From the cell containing the given text, extract its center point as [X, Y] coordinate. 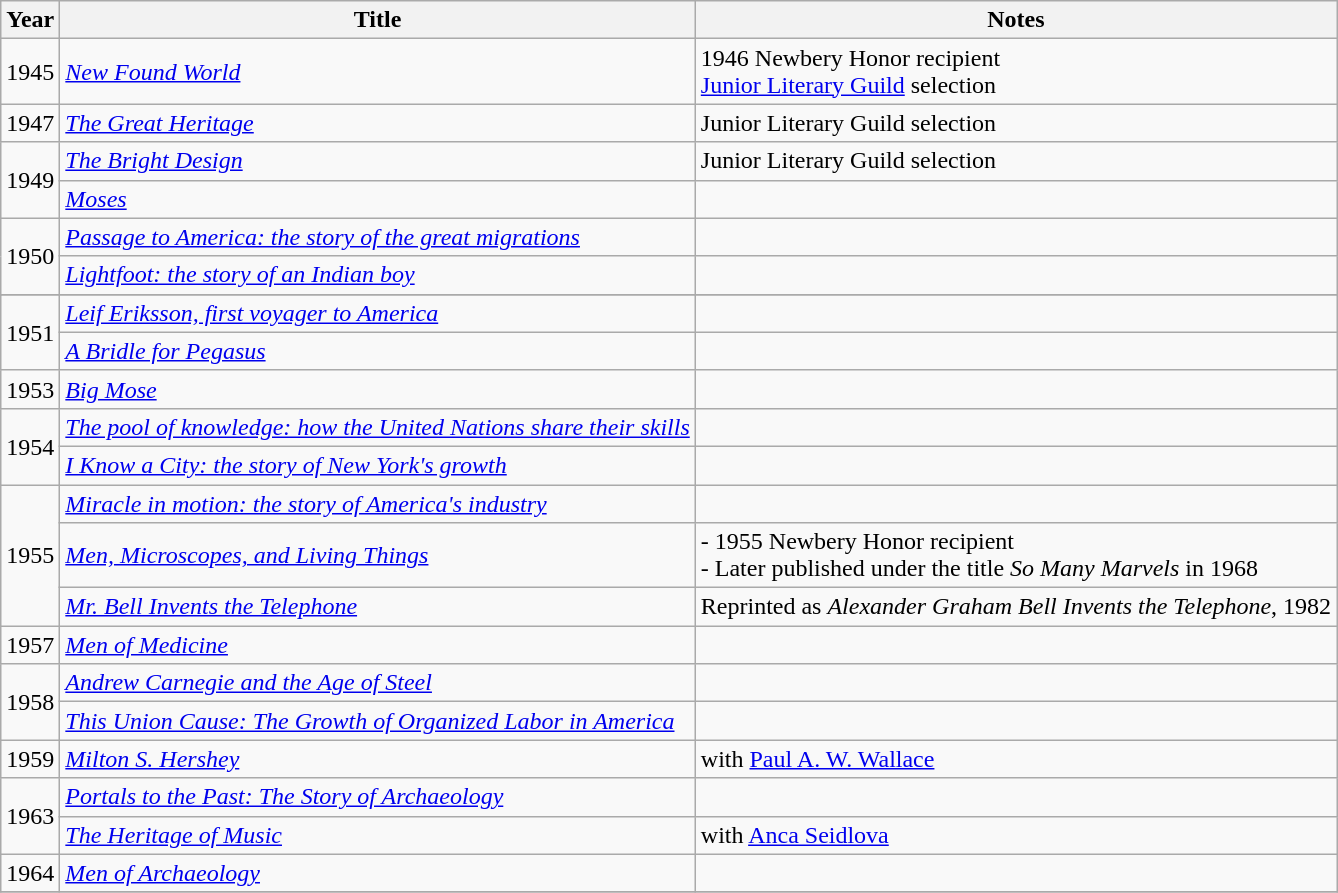
I Know a City: the story of New York's growth [378, 465]
Year [30, 20]
1946 Newbery Honor recipientJunior Literary Guild selection [1016, 72]
Moses [378, 199]
Men of Archaeology [378, 873]
A Bridle for Pegasus [378, 351]
Lightfoot: the story of an Indian boy [378, 275]
The Heritage of Music [378, 835]
Men, Microscopes, and Living Things [378, 556]
Portals to the Past: The Story of Archaeology [378, 797]
1950 [30, 256]
1959 [30, 759]
Andrew Carnegie and the Age of Steel [378, 683]
1964 [30, 873]
with Anca Seidlova [1016, 835]
1963 [30, 816]
with Paul A. W. Wallace [1016, 759]
Title [378, 20]
1955 [30, 554]
1953 [30, 389]
Big Mose [378, 389]
Men of Medicine [378, 645]
1947 [30, 123]
1945 [30, 72]
The Bright Design [378, 161]
New Found World [378, 72]
1958 [30, 702]
1949 [30, 180]
Mr. Bell Invents the Telephone [378, 607]
Milton S. Hershey [378, 759]
1951 [30, 332]
Reprinted as Alexander Graham Bell Invents the Telephone, 1982 [1016, 607]
Miracle in motion: the story of America's industry [378, 503]
Notes [1016, 20]
1954 [30, 446]
Leif Eriksson, first voyager to America [378, 313]
This Union Cause: The Growth of Organized Labor in America [378, 721]
The pool of knowledge: how the United Nations share their skills [378, 427]
The Great Heritage [378, 123]
1957 [30, 645]
Passage to America: the story of the great migrations [378, 237]
- 1955 Newbery Honor recipient - Later published under the title So Many Marvels in 1968 [1016, 556]
